Locate the cell with the specified text and output its (X, Y) center coordinate. 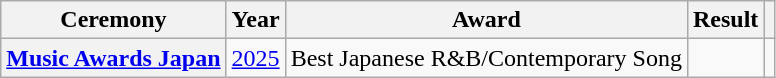
2025 (256, 58)
Result (725, 20)
Year (256, 20)
Award (486, 20)
Music Awards Japan (114, 58)
Ceremony (114, 20)
Best Japanese R&B/Contemporary Song (486, 58)
